Locate the cell with the specified text and output its (X, Y) center coordinate. 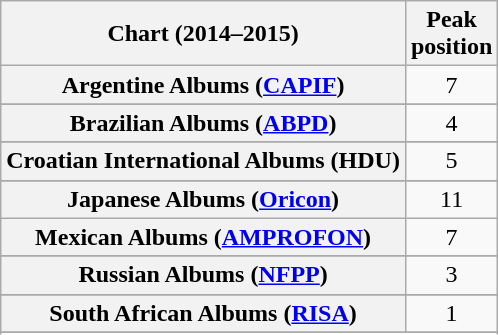
11 (451, 199)
Mexican Albums (AMPROFON) (204, 237)
Japanese Albums (Oricon) (204, 199)
Russian Albums (NFPP) (204, 275)
Chart (2014–2015) (204, 34)
5 (451, 161)
Croatian International Albums (HDU) (204, 161)
Peakposition (451, 34)
4 (451, 123)
Argentine Albums (CAPIF) (204, 85)
1 (451, 313)
Brazilian Albums (ABPD) (204, 123)
South African Albums (RISA) (204, 313)
3 (451, 275)
